Extract the [x, y] coordinate from the center of the cell holding the provided text.  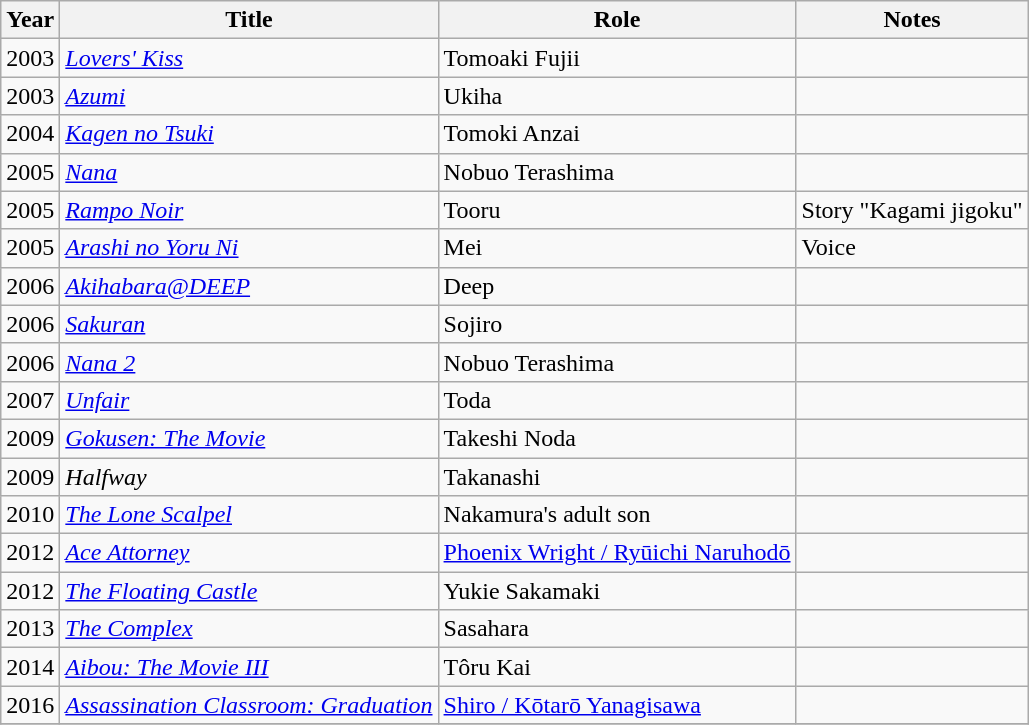
Arashi no Yoru Ni [249, 248]
Akihabara@DEEP [249, 286]
Sasahara [617, 629]
2016 [30, 705]
The Floating Castle [249, 591]
Sojiro [617, 324]
The Lone Scalpel [249, 515]
Mei [617, 248]
Rampo Noir [249, 210]
Tomoaki Fujii [617, 58]
Kagen no Tsuki [249, 134]
2007 [30, 400]
Notes [912, 20]
Unfair [249, 400]
Year [30, 20]
Role [617, 20]
2013 [30, 629]
Gokusen: The Movie [249, 438]
Nana 2 [249, 362]
Story "Kagami jigoku" [912, 210]
Sakuran [249, 324]
Nana [249, 172]
Voice [912, 248]
Phoenix Wright / Ryūichi Naruhodō [617, 553]
Nakamura's adult son [617, 515]
Halfway [249, 477]
Azumi [249, 96]
Tooru [617, 210]
2010 [30, 515]
Toda [617, 400]
Takanashi [617, 477]
Deep [617, 286]
Takeshi Noda [617, 438]
Title [249, 20]
Lovers' Kiss [249, 58]
2014 [30, 667]
Yukie Sakamaki [617, 591]
Tomoki Anzai [617, 134]
Aibou: The Movie III [249, 667]
Ace Attorney [249, 553]
Shiro / Kōtarō Yanagisawa [617, 705]
Ukiha [617, 96]
The Complex [249, 629]
Tôru Kai [617, 667]
2004 [30, 134]
Assassination Classroom: Graduation [249, 705]
